Identify which cell holds the provided text, then report its (X, Y) central coordinate. 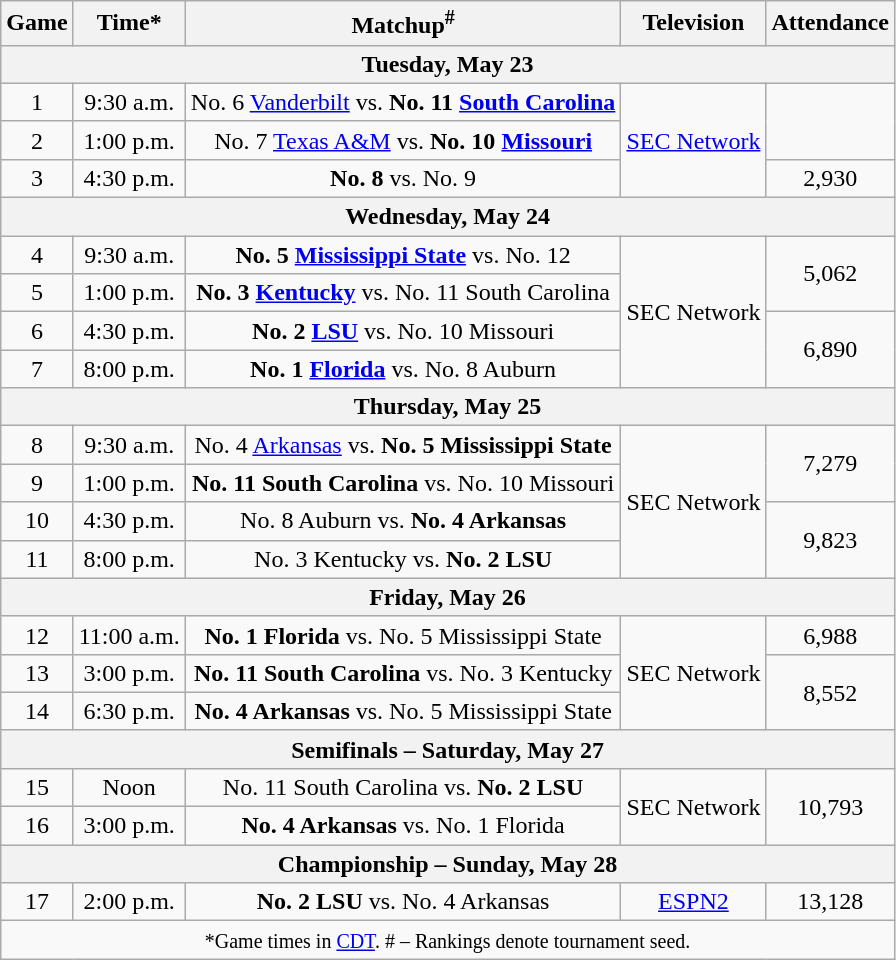
3 (37, 178)
No. 11 South Carolina vs. No. 2 LSU (403, 787)
11:00 a.m. (129, 635)
1 (37, 102)
2,930 (830, 178)
Wednesday, May 24 (448, 217)
5 (37, 293)
No. 2 LSU vs. No. 4 Arkansas (403, 902)
Attendance (830, 24)
11 (37, 559)
No. 3 Kentucky vs. No. 2 LSU (403, 559)
No. 1 Florida vs. No. 8 Auburn (403, 369)
No. 8 Auburn vs. No. 4 Arkansas (403, 521)
8,552 (830, 692)
2 (37, 140)
8 (37, 445)
9 (37, 483)
No. 5 Mississippi State vs. No. 12 (403, 255)
Thursday, May 25 (448, 407)
No. 11 South Carolina vs. No. 10 Missouri (403, 483)
15 (37, 787)
No. 7 Texas A&M vs. No. 10 Missouri (403, 140)
17 (37, 902)
Tuesday, May 23 (448, 64)
6:30 p.m. (129, 711)
Television (694, 24)
14 (37, 711)
Semifinals – Saturday, May 27 (448, 749)
Friday, May 26 (448, 597)
ESPN2 (694, 902)
13,128 (830, 902)
10,793 (830, 806)
Time* (129, 24)
6,988 (830, 635)
13 (37, 673)
No. 1 Florida vs. No. 5 Mississippi State (403, 635)
4 (37, 255)
2:00 p.m. (129, 902)
12 (37, 635)
No. 11 South Carolina vs. No. 3 Kentucky (403, 673)
No. 3 Kentucky vs. No. 11 South Carolina (403, 293)
7 (37, 369)
16 (37, 826)
No. 2 LSU vs. No. 10 Missouri (403, 331)
6 (37, 331)
Championship – Sunday, May 28 (448, 864)
Matchup# (403, 24)
No. 6 Vanderbilt vs. No. 11 South Carolina (403, 102)
9,823 (830, 540)
No. 4 Arkansas vs. No. 1 Florida (403, 826)
Noon (129, 787)
6,890 (830, 350)
10 (37, 521)
No. 8 vs. No. 9 (403, 178)
5,062 (830, 274)
7,279 (830, 464)
Game (37, 24)
*Game times in CDT. # – Rankings denote tournament seed. (448, 940)
